Return [X, Y] of the center of cell containing provided text 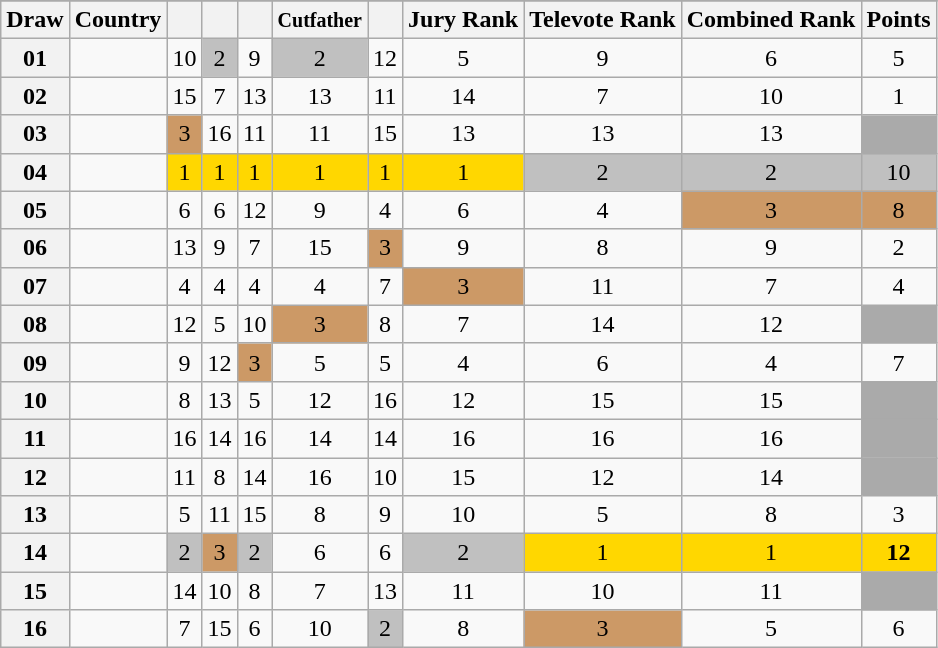
05 [35, 210]
01 [35, 58]
08 [35, 324]
06 [35, 248]
02 [35, 96]
Combined Rank [771, 20]
07 [35, 286]
04 [35, 172]
03 [35, 134]
Points [898, 20]
Country [118, 20]
Televote Rank [603, 20]
09 [35, 362]
Cutfather [320, 20]
Jury Rank [464, 20]
Draw [35, 20]
